Capture the cell that displays the provided text and extract its (x, y) central coordinate. 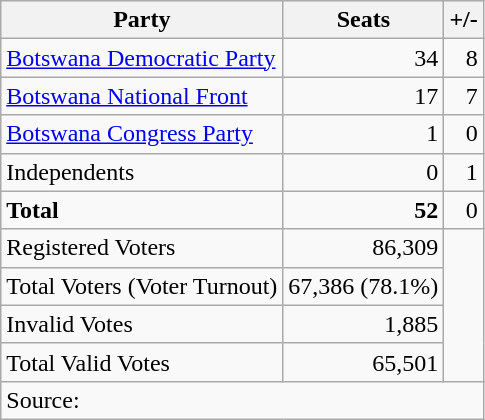
Botswana National Front (142, 96)
1,885 (364, 324)
7 (464, 96)
Independents (142, 172)
67,386 (78.1%) (364, 286)
Seats (364, 20)
Registered Voters (142, 248)
52 (364, 210)
Botswana Congress Party (142, 134)
65,501 (364, 362)
Invalid Votes (142, 324)
Party (142, 20)
+/- (464, 20)
8 (464, 58)
Botswana Democratic Party (142, 58)
86,309 (364, 248)
Total Voters (Voter Turnout) (142, 286)
Source: (242, 400)
17 (364, 96)
34 (364, 58)
Total (142, 210)
Total Valid Votes (142, 362)
